Capture the cell that displays the provided text and extract its (X, Y) central coordinate. 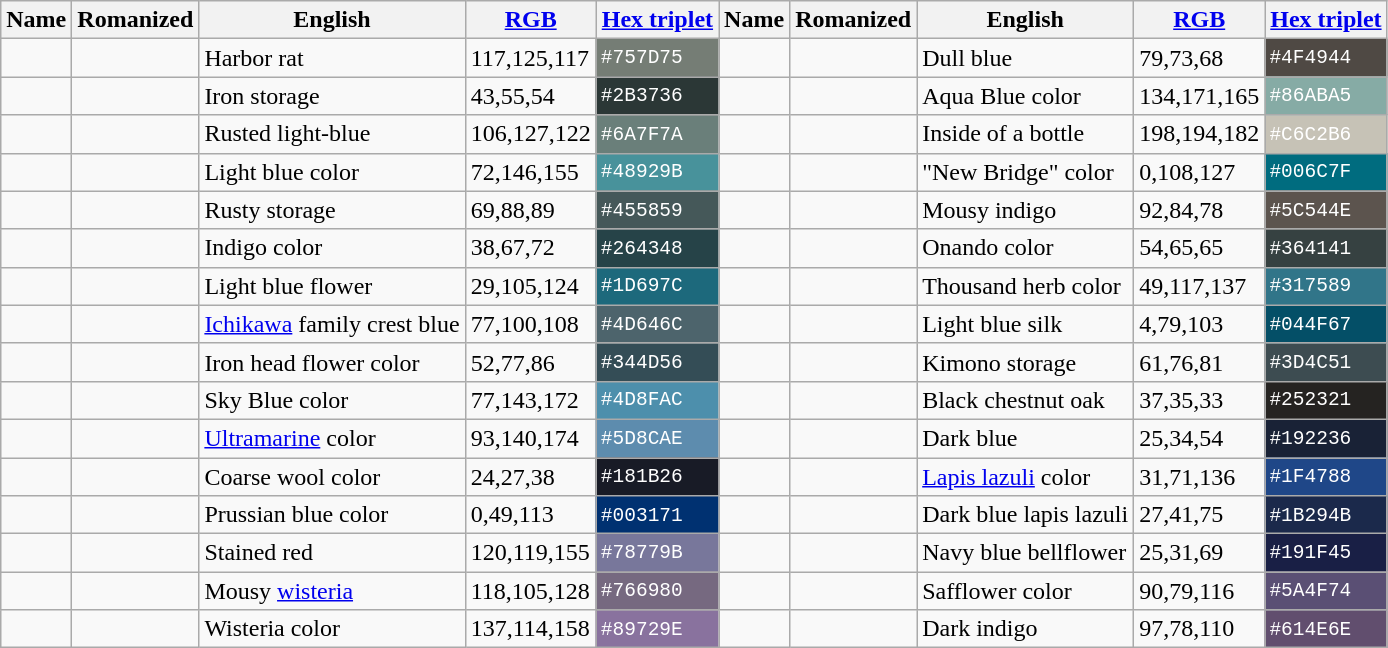
#2B3736 (657, 96)
118,105,128 (530, 591)
#364141 (1326, 248)
77,100,108 (530, 324)
#78779B (657, 553)
Dark blue lapis lazuli (1026, 515)
Navy blue bellflower (1026, 553)
24,27,38 (530, 477)
25,34,54 (1200, 438)
54,65,65 (1200, 248)
#89729E (657, 629)
4,79,103 (1200, 324)
#3D4C51 (1326, 362)
90,79,116 (1200, 591)
Ultramarine color (332, 438)
#1F4788 (1326, 477)
117,125,117 (530, 58)
Iron head flower color (332, 362)
25,31,69 (1200, 553)
#614E6E (1326, 629)
#044F67 (1326, 324)
Wisteria color (332, 629)
0,108,127 (1200, 172)
Dark blue (1026, 438)
Indigo color (332, 248)
0,49,113 (530, 515)
#1B294B (1326, 515)
Inside of a bottle (1026, 134)
72,146,155 (530, 172)
#181B26 (657, 477)
77,143,172 (530, 400)
#5A4F74 (1326, 591)
#757D75 (657, 58)
Light blue silk (1026, 324)
Onando color (1026, 248)
Coarse wool color (332, 477)
#4D646C (657, 324)
#4D8FAC (657, 400)
#317589 (1326, 286)
Dark indigo (1026, 629)
#4F4944 (1326, 58)
Sky Blue color (332, 400)
92,84,78 (1200, 210)
"New Bridge" color (1026, 172)
37,35,33 (1200, 400)
106,127,122 (530, 134)
Prussian blue color (332, 515)
#252321 (1326, 400)
Rusted light-blue (332, 134)
Kimono storage (1026, 362)
Iron storage (332, 96)
97,78,110 (1200, 629)
134,171,165 (1200, 96)
Mousy indigo (1026, 210)
69,88,89 (530, 210)
198,194,182 (1200, 134)
Aqua Blue color (1026, 96)
49,117,137 (1200, 286)
61,76,81 (1200, 362)
Light blue flower (332, 286)
Light blue color (332, 172)
Dull blue (1026, 58)
Mousy wisteria (332, 591)
Lapis lazuli color (1026, 477)
#344D56 (657, 362)
#003171 (657, 515)
#6A7F7A (657, 134)
Black chestnut oak (1026, 400)
93,140,174 (530, 438)
31,71,136 (1200, 477)
#264348 (657, 248)
#192236 (1326, 438)
#766980 (657, 591)
Rusty storage (332, 210)
Ichikawa family crest blue (332, 324)
137,114,158 (530, 629)
Harbor rat (332, 58)
Safflower color (1026, 591)
#86ABA5 (1326, 96)
#C6C2B6 (1326, 134)
Stained red (332, 553)
27,41,75 (1200, 515)
Thousand herb color (1026, 286)
43,55,54 (530, 96)
29,105,124 (530, 286)
#48929B (657, 172)
#5D8CAE (657, 438)
79,73,68 (1200, 58)
#455859 (657, 210)
120,119,155 (530, 553)
52,77,86 (530, 362)
#191F45 (1326, 553)
#006C7F (1326, 172)
38,67,72 (530, 248)
#1D697C (657, 286)
#5C544E (1326, 210)
